Provide the (x, y) coordinate of the cell's center where the given text is located.  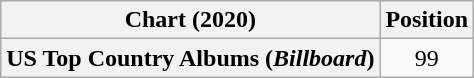
Position (427, 20)
US Top Country Albums (Billboard) (190, 58)
99 (427, 58)
Chart (2020) (190, 20)
